Extract the [x, y] coordinate from the center of the cell holding the provided text.  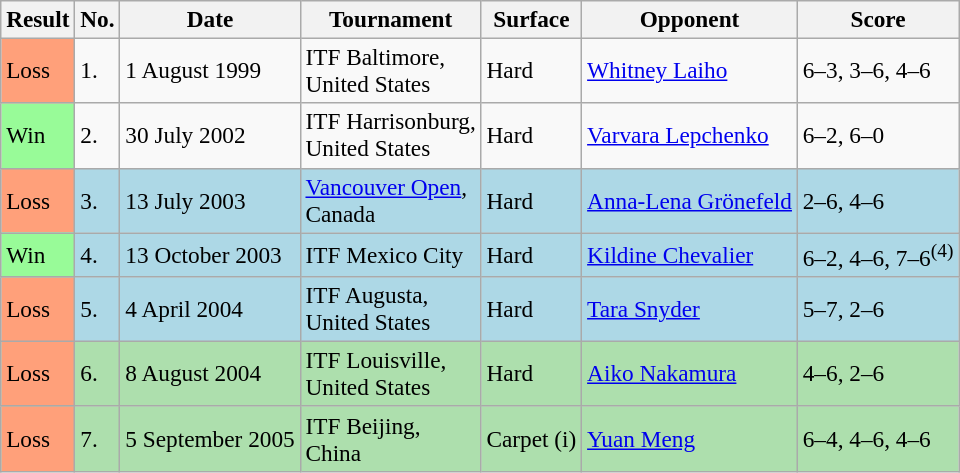
6. [98, 374]
Varvara Lepchenko [690, 136]
ITF Baltimore, United States [390, 70]
7. [98, 438]
Kildine Chevalier [690, 254]
13 July 2003 [210, 200]
5 September 2005 [210, 438]
8 August 2004 [210, 374]
Anna-Lena Grönefeld [690, 200]
2–6, 4–6 [878, 200]
ITF Harrisonburg, United States [390, 136]
ITF Augusta, United States [390, 308]
No. [98, 19]
30 July 2002 [210, 136]
1. [98, 70]
ITF Mexico City [390, 254]
Result [38, 19]
Surface [532, 19]
6–2, 4–6, 7–6(4) [878, 254]
Tara Snyder [690, 308]
13 October 2003 [210, 254]
5. [98, 308]
5–7, 2–6 [878, 308]
4–6, 2–6 [878, 374]
4. [98, 254]
Carpet (i) [532, 438]
Aiko Nakamura [690, 374]
2. [98, 136]
3. [98, 200]
Yuan Meng [690, 438]
ITF Beijing, China [390, 438]
Tournament [390, 19]
Score [878, 19]
Opponent [690, 19]
6–2, 6–0 [878, 136]
6–4, 4–6, 4–6 [878, 438]
Vancouver Open, Canada [390, 200]
ITF Louisville, United States [390, 374]
Date [210, 19]
6–3, 3–6, 4–6 [878, 70]
Whitney Laiho [690, 70]
1 August 1999 [210, 70]
4 April 2004 [210, 308]
